Search for the cell housing the specified text and yield its (x, y) center coordinate. 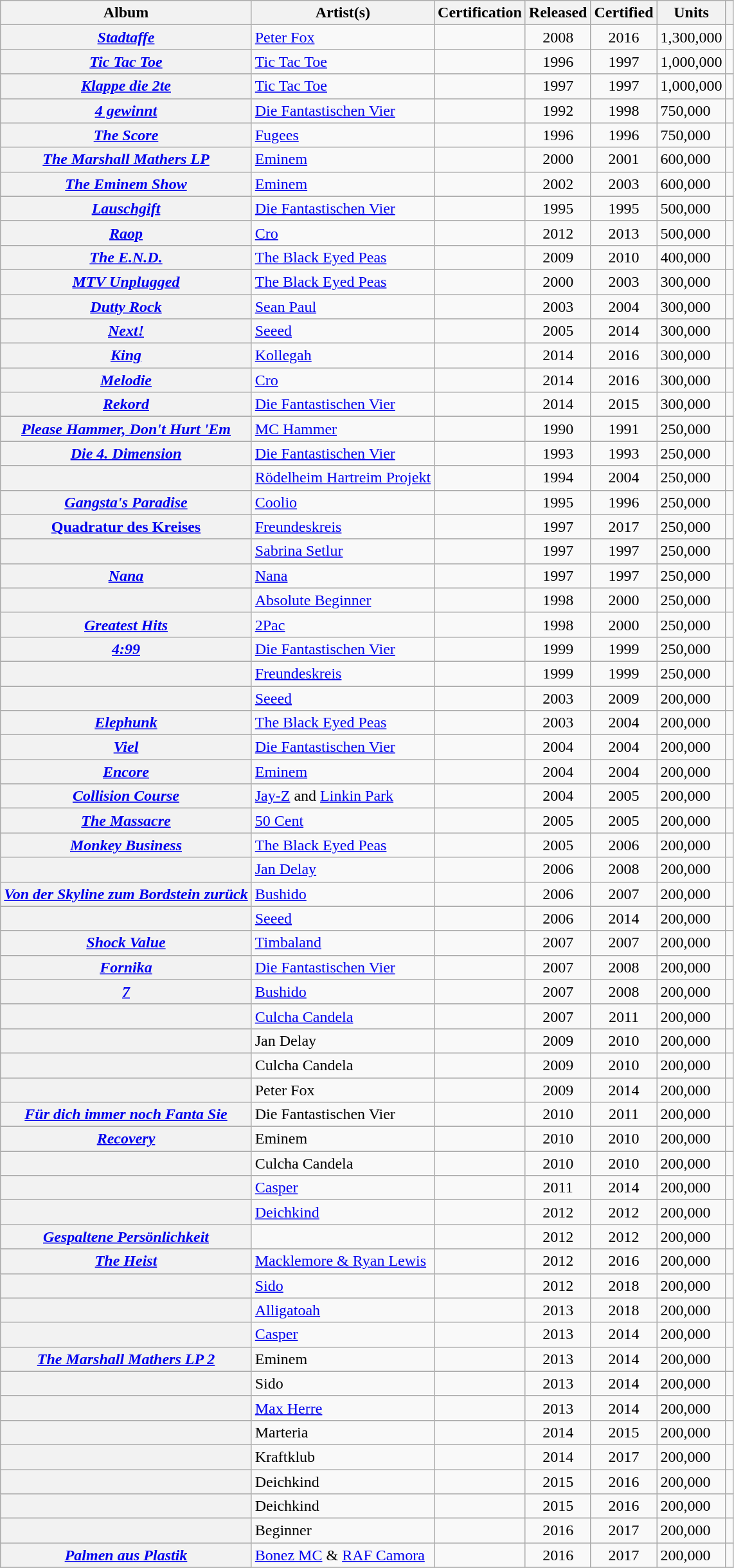
Certification (480, 13)
Artist(s) (343, 13)
Kollegah (343, 356)
Absolute Beginner (343, 600)
1992 (558, 111)
Sean Paul (343, 307)
Stadtaffe (126, 37)
Für dich immer noch Fanta Sie (126, 1115)
Die 4. Dimension (126, 453)
4 gewinnt (126, 111)
Next! (126, 331)
1991 (623, 429)
Rödelheim Hartreim Projekt (343, 478)
Sabrina Setlur (343, 551)
The Marshall Mathers LP (126, 160)
2001 (623, 160)
Jay-Z and Linkin Park (343, 796)
Bonez MC & RAF Camora (343, 1555)
The Marshall Mathers LP 2 (126, 1359)
4:99 (126, 649)
MC Hammer (343, 429)
Alligatoah (343, 1310)
400,000 (692, 257)
The E.N.D. (126, 257)
Recovery (126, 1139)
Released (558, 13)
Klappe die 2te (126, 86)
Palmen aus Plastik (126, 1555)
Macklemore & Ryan Lewis (343, 1261)
Certified (623, 13)
Please Hammer, Don't Hurt 'Em (126, 429)
Viel (126, 747)
The Heist (126, 1261)
Collision Course (126, 796)
Fornika (126, 967)
Gespaltene Persönlichkeit (126, 1237)
Quadratur des Kreises (126, 527)
Dutty Rock (126, 307)
1,300,000 (692, 37)
Raop (126, 233)
Marteria (343, 1432)
7 (126, 992)
Kraftklub (343, 1457)
Beginner (343, 1531)
Rekord (126, 405)
Greatest Hits (126, 624)
Coolio (343, 502)
2Pac (343, 624)
Units (692, 13)
2002 (558, 184)
Timbaland (343, 943)
Lauschgift (126, 208)
Album (126, 13)
Melodie (126, 380)
The Eminem Show (126, 184)
Shock Value (126, 943)
The Score (126, 135)
Elephunk (126, 723)
King (126, 356)
50 Cent (343, 821)
Encore (126, 772)
Von der Skyline zum Bordstein zurück (126, 894)
Fugees (343, 135)
1990 (558, 429)
Monkey Business (126, 845)
1994 (558, 478)
Max Herre (343, 1408)
MTV Unplugged (126, 282)
Gangsta's Paradise (126, 502)
The Massacre (126, 821)
